Detect which cell encompasses the target text, then output its (x, y) center coordinate. 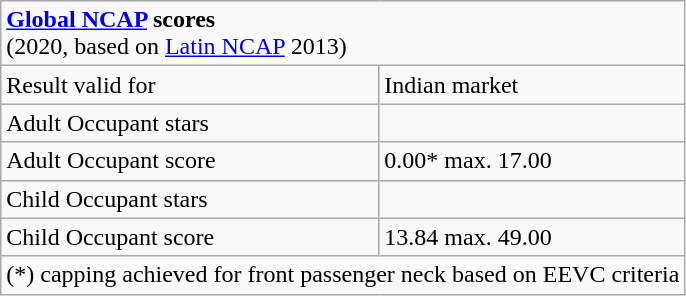
Result valid for (190, 85)
Child Occupant score (190, 237)
Global NCAP scores (2020, based on Latin NCAP 2013) (343, 34)
Child Occupant stars (190, 199)
Adult Occupant stars (190, 123)
Adult Occupant score (190, 161)
Indian market (532, 85)
(*) capping achieved for front passenger neck based on EEVC criteria (343, 275)
13.84 max. 49.00 (532, 237)
0.00* max. 17.00 (532, 161)
